For the text-containing cell, return its midpoint in [X, Y] coordinate format. 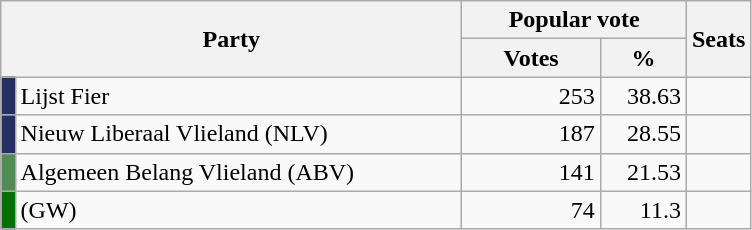
Lijst Fier [238, 96]
% [643, 58]
Party [232, 39]
11.3 [643, 210]
Algemeen Belang Vlieland (ABV) [238, 172]
Votes [532, 58]
74 [532, 210]
Popular vote [574, 20]
38.63 [643, 96]
Nieuw Liberaal Vlieland (NLV) [238, 134]
187 [532, 134]
28.55 [643, 134]
(GW) [238, 210]
253 [532, 96]
Seats [718, 39]
21.53 [643, 172]
141 [532, 172]
